Search for the cell housing the specified text and yield its (X, Y) center coordinate. 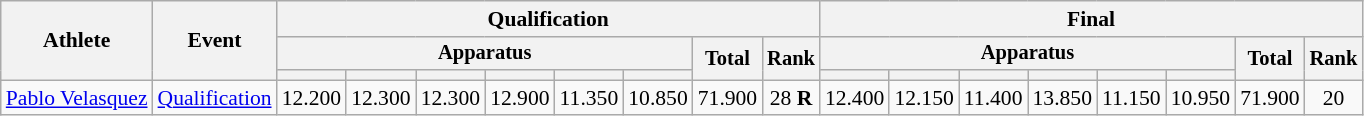
11.400 (994, 98)
11.350 (590, 98)
12.150 (924, 98)
28 R (791, 98)
12.900 (520, 98)
13.850 (1062, 98)
20 (1334, 98)
Athlete (77, 40)
12.200 (312, 98)
10.850 (658, 98)
11.150 (1132, 98)
12.400 (854, 98)
Pablo Velasquez (77, 98)
10.950 (1200, 98)
Event (215, 40)
Final (1091, 19)
